From the cell containing the given text, extract its center point as [X, Y] coordinate. 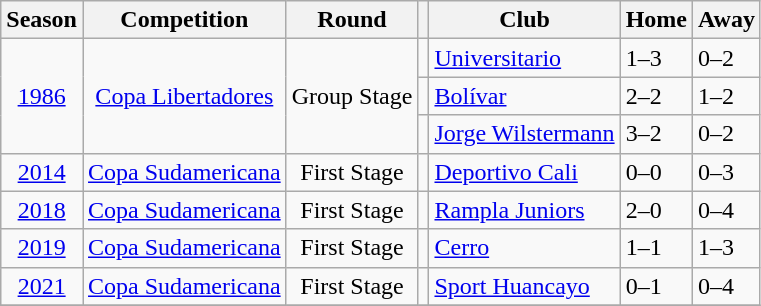
2–0 [656, 210]
Competition [184, 20]
Home [656, 20]
1–2 [727, 96]
Club [524, 20]
0–3 [727, 172]
Bolívar [524, 96]
0–0 [656, 172]
0–1 [656, 286]
2021 [42, 286]
Group Stage [352, 96]
Sport Huancayo [524, 286]
3–2 [656, 134]
Rampla Juniors [524, 210]
Copa Libertadores [184, 96]
Away [727, 20]
2–2 [656, 96]
Season [42, 20]
1–1 [656, 248]
Jorge Wilstermann [524, 134]
1986 [42, 96]
2014 [42, 172]
Cerro [524, 248]
Deportivo Cali [524, 172]
Round [352, 20]
2019 [42, 248]
2018 [42, 210]
Universitario [524, 58]
